Capture the cell that displays the provided text and extract its [x, y] central coordinate. 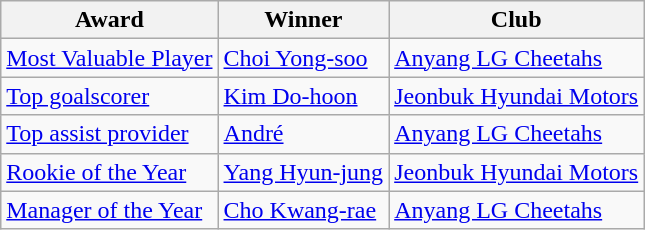
Manager of the Year [110, 210]
Yang Hyun-jung [304, 172]
Winner [304, 20]
Most Valuable Player [110, 58]
Top assist provider [110, 134]
André [304, 134]
Award [110, 20]
Kim Do-hoon [304, 96]
Choi Yong-soo [304, 58]
Cho Kwang-rae [304, 210]
Rookie of the Year [110, 172]
Club [516, 20]
Top goalscorer [110, 96]
